Return [x, y] of the center of cell containing provided text 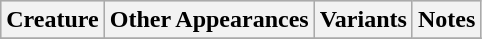
Other Appearances [209, 20]
Variants [363, 20]
Creature [52, 20]
Notes [446, 20]
